Pinpoint the cell where the given text exists, returning its (x, y) midpoint coordinate. 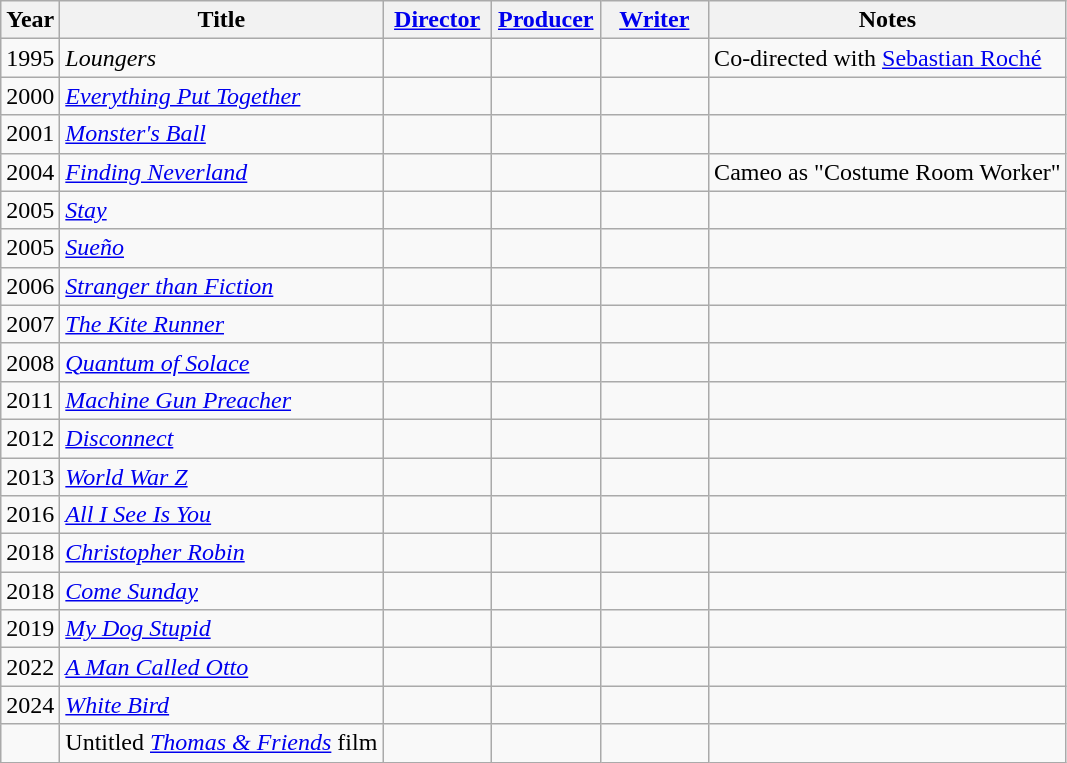
World War Z (222, 477)
A Man Called Otto (222, 667)
Everything Put Together (222, 96)
Year (30, 20)
2000 (30, 96)
Disconnect (222, 438)
2006 (30, 286)
Stay (222, 210)
2001 (30, 134)
The Kite Runner (222, 324)
Quantum of Solace (222, 362)
Director (438, 20)
Producer (546, 20)
Loungers (222, 58)
Machine Gun Preacher (222, 400)
My Dog Stupid (222, 629)
2013 (30, 477)
All I See Is You (222, 515)
2024 (30, 705)
Title (222, 20)
Come Sunday (222, 591)
Finding Neverland (222, 172)
Stranger than Fiction (222, 286)
Cameo as "Costume Room Worker" (888, 172)
2016 (30, 515)
Notes (888, 20)
Writer (654, 20)
2022 (30, 667)
2004 (30, 172)
Monster's Ball (222, 134)
2008 (30, 362)
Christopher Robin (222, 553)
Untitled Thomas & Friends film (222, 743)
2019 (30, 629)
1995 (30, 58)
2007 (30, 324)
White Bird (222, 705)
2011 (30, 400)
Sueño (222, 248)
Co-directed with Sebastian Roché (888, 58)
2012 (30, 438)
